Output the [X, Y] coordinate of the center of the cell containing the given text.  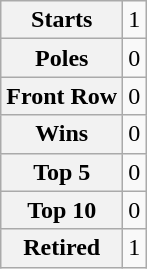
Wins [62, 134]
Front Row [62, 96]
Starts [62, 20]
Poles [62, 58]
Retired [62, 248]
Top 10 [62, 210]
Top 5 [62, 172]
